For the text-containing cell, return its midpoint in [X, Y] coordinate format. 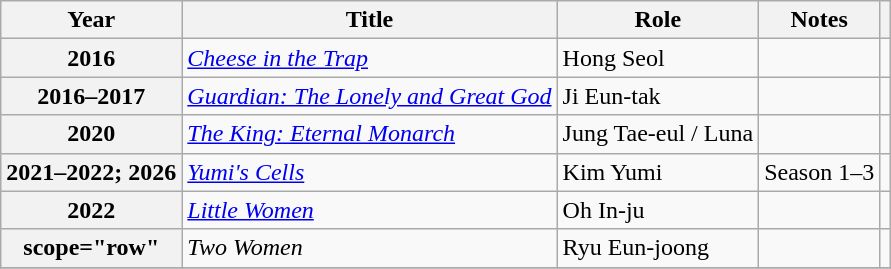
Jung Tae-eul / Luna [658, 134]
Title [370, 20]
Year [92, 20]
Kim Yumi [658, 172]
2020 [92, 134]
Cheese in the Trap [370, 58]
Hong Seol [658, 58]
2022 [92, 210]
Yumi's Cells [370, 172]
Notes [820, 20]
2021–2022; 2026 [92, 172]
2016 [92, 58]
2016–2017 [92, 96]
Ji Eun-tak [658, 96]
Little Women [370, 210]
Season 1–3 [820, 172]
Role [658, 20]
scope="row" [92, 248]
Oh In-ju [658, 210]
Ryu Eun-joong [658, 248]
The King: Eternal Monarch [370, 134]
Two Women [370, 248]
Guardian: The Lonely and Great God [370, 96]
